Capture the cell that displays the provided text and extract its (X, Y) central coordinate. 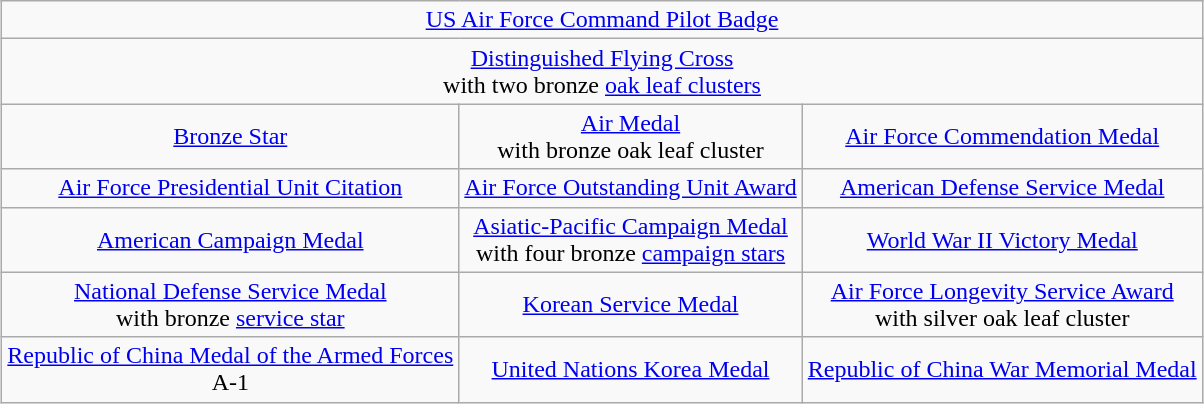
American Campaign Medal (230, 240)
Bronze Star (230, 136)
American Defense Service Medal (1002, 188)
National Defense Service Medalwith bronze service star (230, 304)
United Nations Korea Medal (630, 370)
World War II Victory Medal (1002, 240)
Air Medalwith bronze oak leaf cluster (630, 136)
Air Force Commendation Medal (1002, 136)
Republic of China Medal of the Armed ForcesA-1 (230, 370)
Air Force Presidential Unit Citation (230, 188)
Korean Service Medal (630, 304)
Air Force Outstanding Unit Award (630, 188)
Asiatic-Pacific Campaign Medalwith four bronze campaign stars (630, 240)
Distinguished Flying Crosswith two bronze oak leaf clusters (602, 72)
Air Force Longevity Service Awardwith silver oak leaf cluster (1002, 304)
Republic of China War Memorial Medal (1002, 370)
US Air Force Command Pilot Badge (602, 20)
